Determine the (X, Y) coordinate at the center of the cell enclosing the given text.  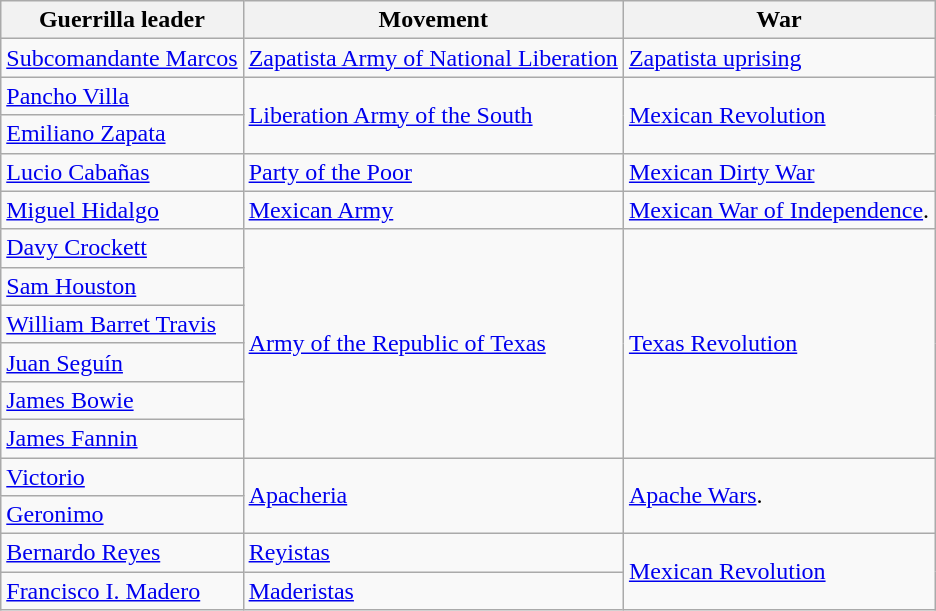
William Barret Travis (122, 324)
James Fannin (122, 438)
Army of the Republic of Texas (433, 343)
Francisco I. Madero (122, 591)
Mexican Army (433, 210)
Guerrilla leader (122, 20)
Maderistas (433, 591)
Emiliano Zapata (122, 134)
Pancho Villa (122, 96)
Lucio Cabañas (122, 172)
Apacheria (433, 496)
War (778, 20)
Texas Revolution (778, 343)
Liberation Army of the South (433, 115)
Sam Houston (122, 286)
Davy Crockett (122, 248)
Zapatista uprising (778, 58)
Juan Seguín (122, 362)
Mexican War of Independence. (778, 210)
Apache Wars. (778, 496)
Geronimo (122, 515)
Miguel Hidalgo (122, 210)
James Bowie (122, 400)
Reyistas (433, 553)
Party of the Poor (433, 172)
Movement (433, 20)
Mexican Dirty War (778, 172)
Victorio (122, 477)
Subcomandante Marcos (122, 58)
Bernardo Reyes (122, 553)
Zapatista Army of National Liberation (433, 58)
